Identify which cell holds the provided text, then report its [X, Y] central coordinate. 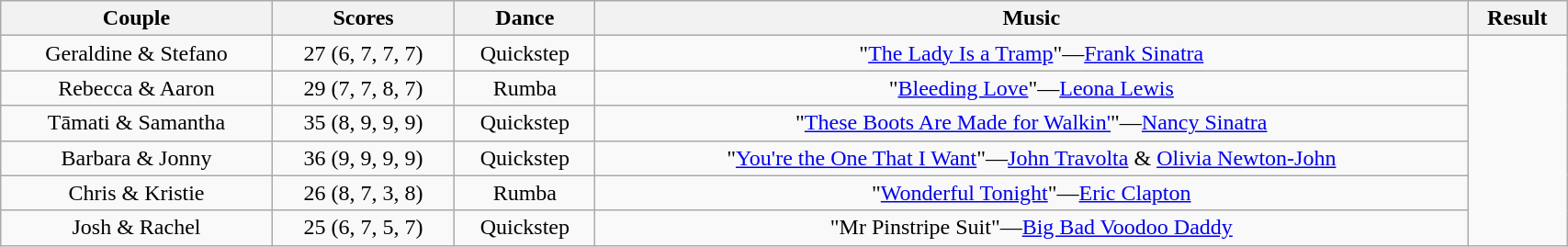
Tāmati & Samantha [136, 123]
"Wonderful Tonight"—Eric Clapton [1032, 193]
Dance [525, 18]
"The Lady Is a Tramp"—Frank Sinatra [1032, 53]
25 (6, 7, 5, 7) [364, 228]
"Bleeding Love"—Leona Lewis [1032, 88]
Geraldine & Stefano [136, 53]
Result [1517, 18]
"These Boots Are Made for Walkin'"—Nancy Sinatra [1032, 123]
"Mr Pinstripe Suit"—Big Bad Voodoo Daddy [1032, 228]
36 (9, 9, 9, 9) [364, 158]
Couple [136, 18]
Barbara & Jonny [136, 158]
"You're the One That I Want"—John Travolta & Olivia Newton-John [1032, 158]
Music [1032, 18]
29 (7, 7, 8, 7) [364, 88]
Scores [364, 18]
Josh & Rachel [136, 228]
35 (8, 9, 9, 9) [364, 123]
26 (8, 7, 3, 8) [364, 193]
Chris & Kristie [136, 193]
Rebecca & Aaron [136, 88]
27 (6, 7, 7, 7) [364, 53]
